Search for the cell housing the specified text and yield its (X, Y) center coordinate. 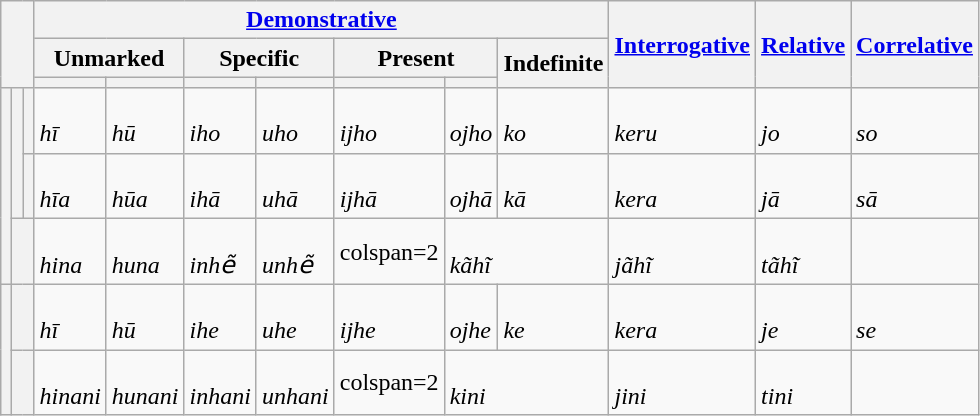
ihā (220, 186)
uhā (295, 186)
hina (70, 252)
Demonstrative (322, 20)
tini (804, 382)
Indefinite (554, 64)
je (804, 318)
Unmarked (109, 58)
keru (682, 120)
ijhā (389, 186)
jãhĩ (682, 252)
huna (145, 252)
jini (682, 382)
ojhe (471, 318)
ihe (220, 318)
hūa (145, 186)
so (915, 120)
ijho (389, 120)
se (915, 318)
tãhĩ (804, 252)
ijhe (389, 318)
kini (526, 382)
ke (554, 318)
hunani (145, 382)
Correlative (915, 44)
hīa (70, 186)
ojho (471, 120)
Specific (259, 58)
ko (554, 120)
unhẽ (295, 252)
inhẽ (220, 252)
sā (915, 186)
uho (295, 120)
Relative (804, 44)
uhe (295, 318)
iho (220, 120)
inhani (220, 382)
hinani (70, 382)
Present (416, 58)
jo (804, 120)
ojhā (471, 186)
kā (554, 186)
Interrogative (682, 44)
jā (804, 186)
kãhĩ (526, 252)
unhani (295, 382)
